Find where the given text appears and provide that cell's center as (X, Y) coordinate. 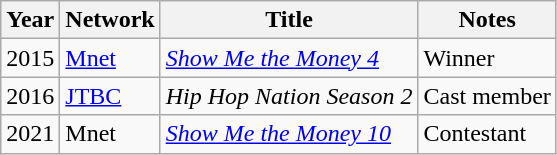
Network (110, 20)
Show Me the Money 10 (289, 134)
JTBC (110, 96)
Title (289, 20)
Contestant (487, 134)
2015 (30, 58)
Show Me the Money 4 (289, 58)
Year (30, 20)
2021 (30, 134)
Cast member (487, 96)
Hip Hop Nation Season 2 (289, 96)
Notes (487, 20)
2016 (30, 96)
Winner (487, 58)
